Locate the cell with the specified text and output its [X, Y] center coordinate. 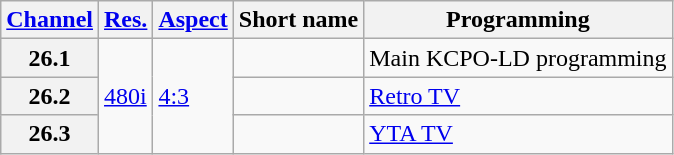
Retro TV [518, 96]
480i [126, 96]
26.3 [50, 134]
Res. [126, 20]
Short name [298, 20]
Main KCPO-LD programming [518, 58]
26.1 [50, 58]
Aspect [193, 20]
4:3 [193, 96]
YTA TV [518, 134]
Channel [50, 20]
Programming [518, 20]
26.2 [50, 96]
